Return [x, y] of the center of cell containing provided text 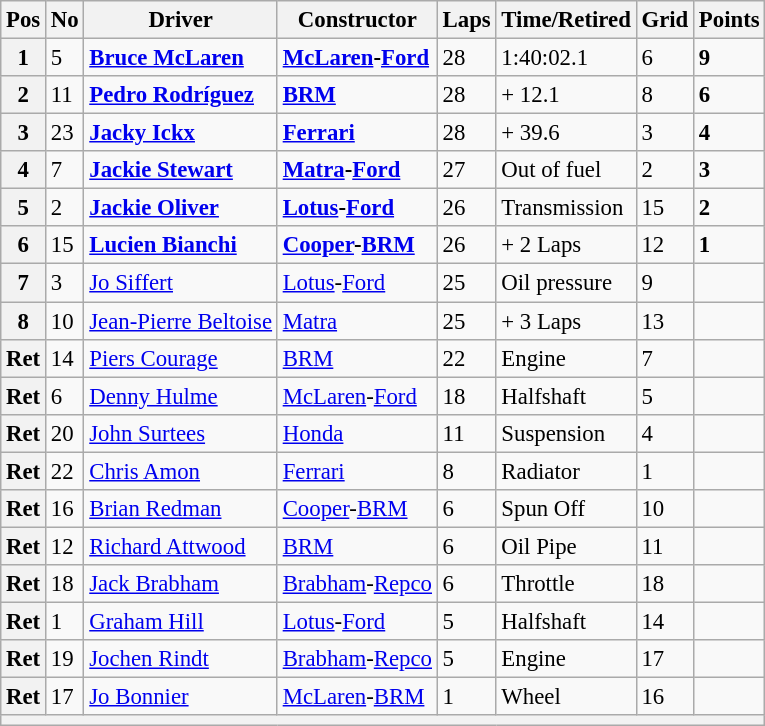
+ 3 Laps [566, 321]
Pos [24, 20]
Graham Hill [180, 621]
Brian Redman [180, 509]
Richard Attwood [180, 546]
Suspension [566, 433]
Jackie Oliver [180, 208]
13 [664, 321]
Out of fuel [566, 170]
Transmission [566, 208]
Jean-Pierre Beltoise [180, 321]
Honda [357, 433]
Piers Courage [180, 358]
Points [730, 20]
27 [466, 170]
Grid [664, 20]
Oil pressure [566, 283]
Spun Off [566, 509]
Jo Siffert [180, 283]
+ 12.1 [566, 95]
+ 39.6 [566, 133]
Jack Brabham [180, 584]
McLaren-BRM [357, 697]
Jochen Rindt [180, 659]
Matra [357, 321]
Driver [180, 20]
20 [65, 433]
Wheel [566, 697]
John Surtees [180, 433]
1:40:02.1 [566, 58]
Matra-Ford [357, 170]
+ 2 Laps [566, 245]
Radiator [566, 471]
Laps [466, 20]
Chris Amon [180, 471]
Bruce McLaren [180, 58]
Jacky Ickx [180, 133]
Denny Hulme [180, 396]
23 [65, 133]
Pedro Rodríguez [180, 95]
19 [65, 659]
Lucien Bianchi [180, 245]
Jackie Stewart [180, 170]
Jo Bonnier [180, 697]
Constructor [357, 20]
No [65, 20]
Time/Retired [566, 20]
Oil Pipe [566, 546]
Throttle [566, 584]
